Capture the cell that displays the provided text and extract its [X, Y] central coordinate. 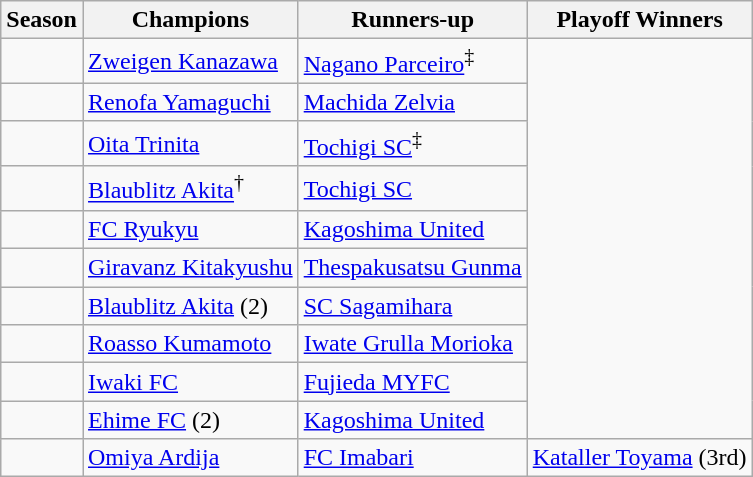
Kataller Toyama (3rd) [640, 458]
Blaublitz Akita (2) [190, 306]
Thespakusatsu Gunma [412, 268]
Season [42, 20]
SC Sagamihara [412, 306]
Iwate Grulla Morioka [412, 344]
Nagano Parceiro‡ [412, 62]
Ehime FC (2) [190, 420]
Tochigi SC‡ [412, 144]
Omiya Ardija [190, 458]
Giravanz Kitakyushu [190, 268]
Playoff Winners [640, 20]
FC Ryukyu [190, 230]
Fujieda MYFC [412, 382]
Renofa Yamaguchi [190, 102]
Runners-up [412, 20]
Champions [190, 20]
Iwaki FC [190, 382]
FC Imabari [412, 458]
Machida Zelvia [412, 102]
Oita Trinita [190, 144]
Blaublitz Akita† [190, 188]
Zweigen Kanazawa [190, 62]
Roasso Kumamoto [190, 344]
Tochigi SC [412, 188]
